Locate the cell with the specified text and output its [X, Y] center coordinate. 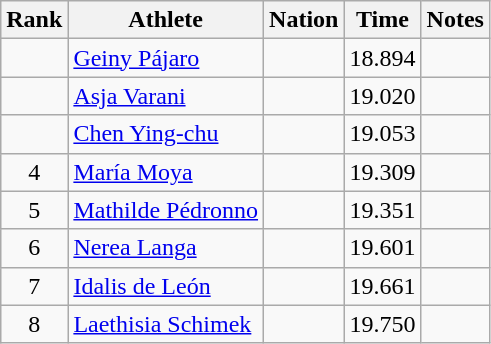
Athlete [166, 20]
19.053 [382, 134]
Geiny Pájaro [166, 58]
Nation [304, 20]
Mathilde Pédronno [166, 210]
18.894 [382, 58]
Chen Ying-chu [166, 134]
19.351 [382, 210]
Notes [455, 20]
Nerea Langa [166, 248]
Idalis de León [166, 286]
19.750 [382, 324]
5 [34, 210]
19.601 [382, 248]
19.309 [382, 172]
Asja Varani [166, 96]
6 [34, 248]
Time [382, 20]
19.661 [382, 286]
7 [34, 286]
Rank [34, 20]
8 [34, 324]
4 [34, 172]
19.020 [382, 96]
Laethisia Schimek [166, 324]
María Moya [166, 172]
